For the text-containing cell, return its midpoint in [x, y] coordinate format. 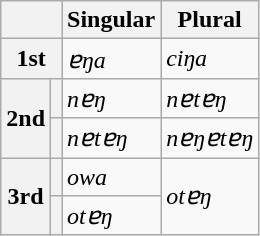
nɐŋ [112, 98]
owa [112, 177]
1st [32, 59]
ɐŋa [112, 59]
Plural [210, 20]
Singular [112, 20]
ciŋa [210, 59]
2nd [26, 118]
nɐŋɐtɐŋ [210, 138]
3rd [26, 197]
